Return (x, y) of the center of cell containing provided text 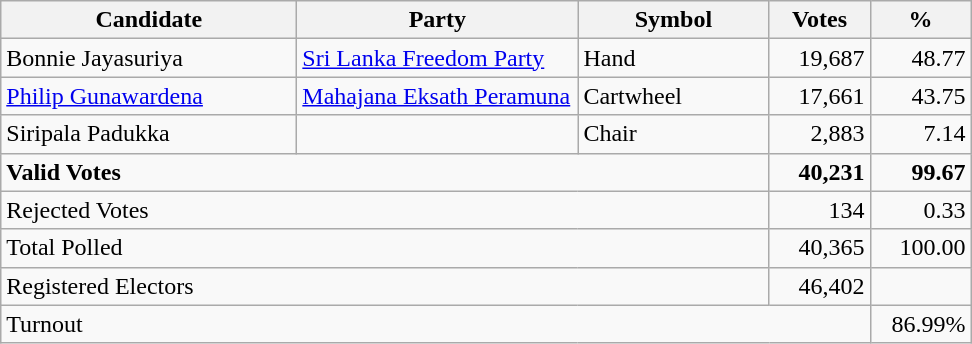
99.67 (920, 172)
Party (438, 20)
40,231 (820, 172)
Valid Votes (385, 172)
Siripala Padukka (149, 134)
Candidate (149, 20)
46,402 (820, 286)
43.75 (920, 96)
0.33 (920, 210)
17,661 (820, 96)
Rejected Votes (385, 210)
Votes (820, 20)
Mahajana Eksath Peramuna (438, 96)
Registered Electors (385, 286)
Symbol (674, 20)
Turnout (436, 324)
7.14 (920, 134)
2,883 (820, 134)
48.77 (920, 58)
Hand (674, 58)
100.00 (920, 248)
86.99% (920, 324)
Cartwheel (674, 96)
% (920, 20)
Philip Gunawardena (149, 96)
Sri Lanka Freedom Party (438, 58)
40,365 (820, 248)
Bonnie Jayasuriya (149, 58)
19,687 (820, 58)
Chair (674, 134)
Total Polled (385, 248)
134 (820, 210)
